Extract the [X, Y] coordinate from the center of the cell holding the provided text.  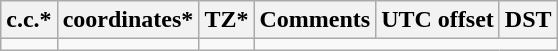
Comments [315, 20]
UTC offset [438, 20]
coordinates* [128, 20]
TZ* [226, 20]
c.c.* [29, 20]
DST [528, 20]
